Extract the (X, Y) coordinate from the center of the cell holding the provided text.  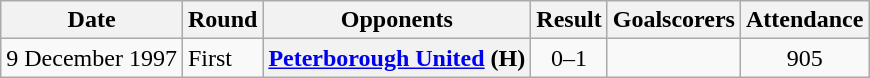
Goalscorers (674, 20)
0–1 (569, 58)
9 December 1997 (92, 58)
Round (222, 20)
Date (92, 20)
Peterborough United (H) (397, 58)
Result (569, 20)
Attendance (804, 20)
First (222, 58)
905 (804, 58)
Opponents (397, 20)
